Scan for the cell matching the given text and deliver its (X, Y) coordinate at center. 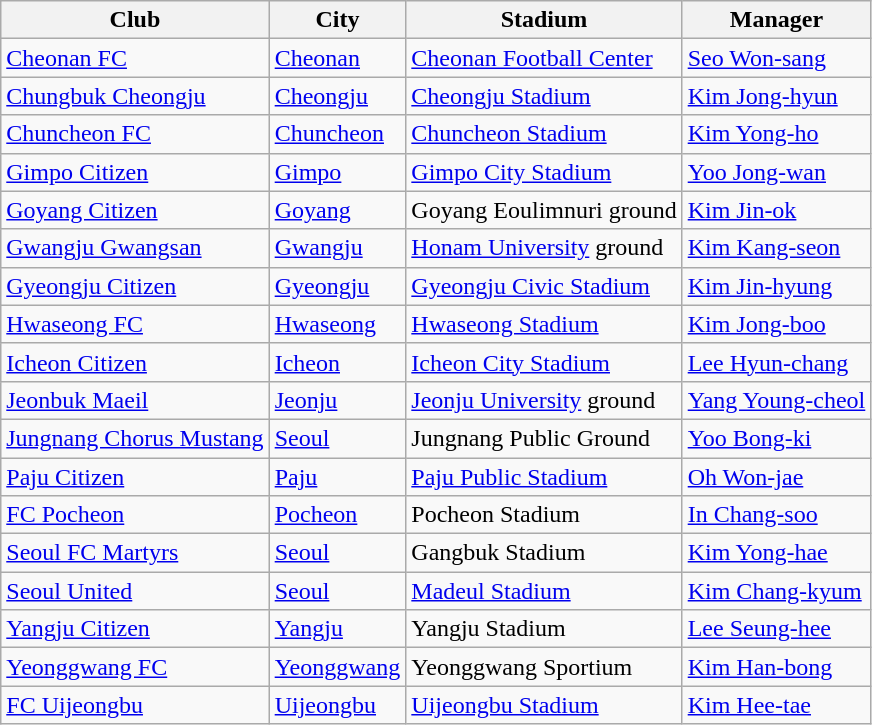
Kim Hee-tae (776, 705)
Kim Han-bong (776, 667)
Icheon (338, 362)
Gimpo Citizen (135, 172)
Kim Yong-ho (776, 134)
Hwaseong (338, 324)
Gyeongju Civic Stadium (544, 286)
Manager (776, 20)
Oh Won-jae (776, 477)
Jungnang Public Ground (544, 438)
Yeonggwang Sportium (544, 667)
Yangju Stadium (544, 629)
Yangju Citizen (135, 629)
Club (135, 20)
Jeonju (338, 400)
Yeonggwang (338, 667)
Gimpo City Stadium (544, 172)
Stadium (544, 20)
Pocheon Stadium (544, 515)
Kim Kang-seon (776, 248)
Chuncheon FC (135, 134)
Gwangju (338, 248)
Seoul United (135, 591)
Cheonan Football Center (544, 58)
Kim Yong-hae (776, 553)
Jeonju University ground (544, 400)
Madeul Stadium (544, 591)
Yeonggwang FC (135, 667)
Goyang (338, 210)
Seoul FC Martyrs (135, 553)
Kim Jin-hyung (776, 286)
In Chang-soo (776, 515)
Paju Public Stadium (544, 477)
Cheonan (338, 58)
Chuncheon Stadium (544, 134)
FC Uijeongbu (135, 705)
Yang Young-cheol (776, 400)
Goyang Citizen (135, 210)
Seo Won-sang (776, 58)
Kim Jong-boo (776, 324)
Goyang Eoulimnuri ground (544, 210)
Hwaseong Stadium (544, 324)
Kim Jin-ok (776, 210)
FC Pocheon (135, 515)
Paju (338, 477)
Chungbuk Cheongju (135, 96)
Gwangju Gwangsan (135, 248)
Paju Citizen (135, 477)
Cheongju (338, 96)
Lee Seung-hee (776, 629)
Gyeongju Citizen (135, 286)
Gyeongju (338, 286)
City (338, 20)
Cheongju Stadium (544, 96)
Yangju (338, 629)
Uijeongbu (338, 705)
Yoo Jong-wan (776, 172)
Pocheon (338, 515)
Kim Chang-kyum (776, 591)
Icheon City Stadium (544, 362)
Chuncheon (338, 134)
Icheon Citizen (135, 362)
Jungnang Chorus Mustang (135, 438)
Hwaseong FC (135, 324)
Gimpo (338, 172)
Gangbuk Stadium (544, 553)
Honam University ground (544, 248)
Yoo Bong-ki (776, 438)
Kim Jong-hyun (776, 96)
Lee Hyun-chang (776, 362)
Cheonan FC (135, 58)
Uijeongbu Stadium (544, 705)
Jeonbuk Maeil (135, 400)
